Search for the cell housing the specified text and yield its [x, y] center coordinate. 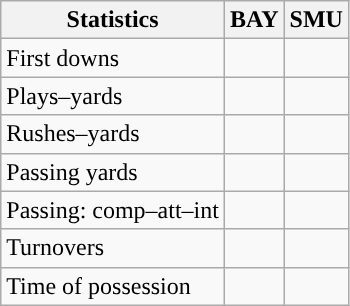
Passing: comp–att–int [113, 210]
SMU [316, 20]
Passing yards [113, 172]
Time of possession [113, 286]
First downs [113, 58]
Rushes–yards [113, 134]
BAY [254, 20]
Statistics [113, 20]
Plays–yards [113, 96]
Turnovers [113, 248]
